Search for the cell housing the specified text and yield its [X, Y] center coordinate. 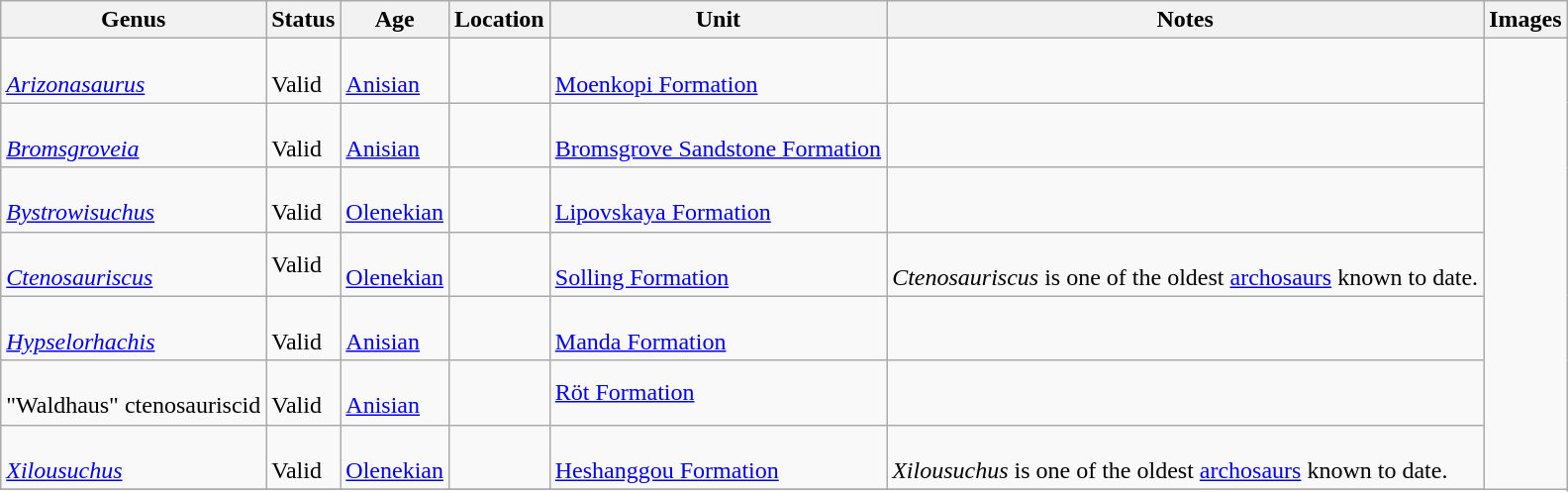
Bromsgrove Sandstone Formation [718, 135]
Heshanggou Formation [718, 457]
Bystrowisuchus [134, 200]
Unit [718, 20]
Genus [134, 20]
Lipovskaya Formation [718, 200]
Moenkopi Formation [718, 71]
Images [1525, 20]
Ctenosauriscus [134, 263]
Ctenosauriscus is one of the oldest archosaurs known to date. [1186, 263]
Hypselorhachis [134, 329]
Solling Formation [718, 263]
"Waldhaus" ctenosauriscid [134, 392]
Status [303, 20]
Bromsgroveia [134, 135]
Xilousuchus [134, 457]
Location [500, 20]
Age [395, 20]
Notes [1186, 20]
Xilousuchus is one of the oldest archosaurs known to date. [1186, 457]
Arizonasaurus [134, 71]
Manda Formation [718, 329]
Röt Formation [718, 392]
